Return [x, y] of the center of cell containing provided text 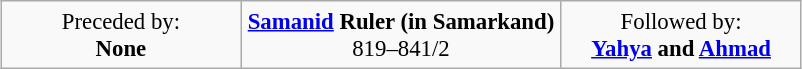
Followed by:Yahya and Ahmad [681, 35]
Samanid Ruler (in Samarkand)819–841/2 [401, 35]
Preceded by:None [121, 35]
